Return the [X, Y] coordinate for the center point of the cell that contains the specified text.  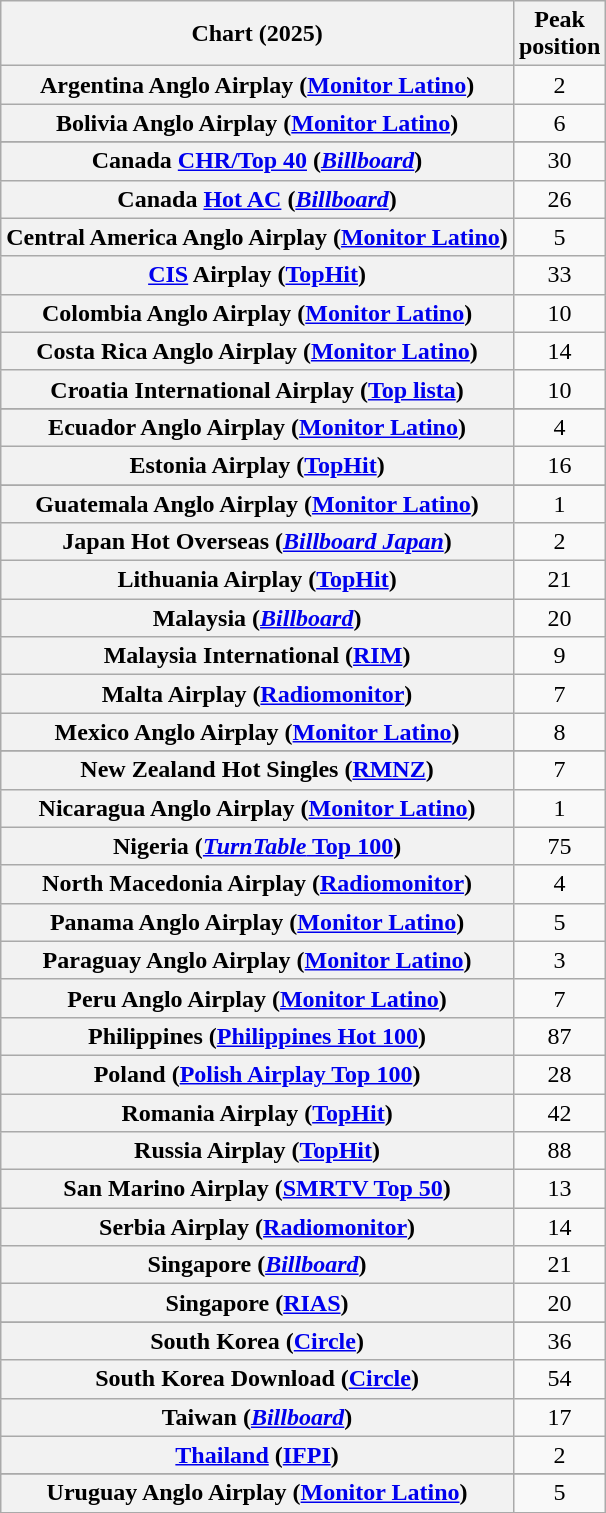
Russia Airplay (TopHit) [258, 1151]
75 [559, 846]
Canada Hot AC (Billboard) [258, 199]
88 [559, 1151]
Singapore (RIAS) [258, 1303]
30 [559, 161]
Croatia International Airplay (Top lista) [258, 389]
54 [559, 1379]
Thailand (IFPI) [258, 1455]
San Marino Airplay (SMRTV Top 50) [258, 1189]
North Macedonia Airplay (Radiomonitor) [258, 884]
Mexico Anglo Airplay (Monitor Latino) [258, 732]
8 [559, 732]
Colombia Anglo Airplay (Monitor Latino) [258, 313]
26 [559, 199]
17 [559, 1417]
South Korea (Circle) [258, 1341]
Paraguay Anglo Airplay (Monitor Latino) [258, 960]
Philippines (Philippines Hot 100) [258, 1036]
Panama Anglo Airplay (Monitor Latino) [258, 922]
33 [559, 275]
Lithuania Airplay (TopHit) [258, 580]
Central America Anglo Airplay (Monitor Latino) [258, 237]
New Zealand Hot Singles (RMNZ) [258, 770]
Costa Rica Anglo Airplay (Monitor Latino) [258, 351]
South Korea Download (Circle) [258, 1379]
Chart (2025) [258, 34]
Singapore (Billboard) [258, 1265]
Uruguay Anglo Airplay (Monitor Latino) [258, 1493]
Canada CHR/Top 40 (Billboard) [258, 161]
Serbia Airplay (Radiomonitor) [258, 1227]
Malta Airplay (Radiomonitor) [258, 694]
42 [559, 1113]
Bolivia Anglo Airplay (Monitor Latino) [258, 123]
16 [559, 465]
Nigeria (TurnTable Top 100) [258, 846]
6 [559, 123]
Ecuador Anglo Airplay (Monitor Latino) [258, 427]
3 [559, 960]
Peakposition [559, 34]
Nicaragua Anglo Airplay (Monitor Latino) [258, 808]
Malaysia International (RIM) [258, 656]
Poland (Polish Airplay Top 100) [258, 1074]
Japan Hot Overseas (Billboard Japan) [258, 542]
Guatemala Anglo Airplay (Monitor Latino) [258, 503]
Peru Anglo Airplay (Monitor Latino) [258, 998]
Malaysia (Billboard) [258, 618]
28 [559, 1074]
87 [559, 1036]
9 [559, 656]
Estonia Airplay (TopHit) [258, 465]
CIS Airplay (TopHit) [258, 275]
36 [559, 1341]
Romania Airplay (TopHit) [258, 1113]
Argentina Anglo Airplay (Monitor Latino) [258, 85]
13 [559, 1189]
Taiwan (Billboard) [258, 1417]
